Provide the [X, Y] coordinate of the cell's center where the given text is located.  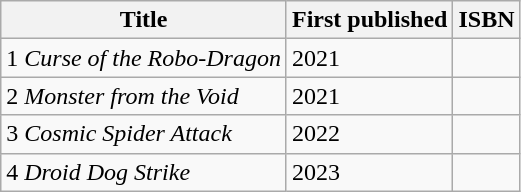
ISBN [486, 20]
First published [369, 20]
2023 [369, 172]
Title [144, 20]
4 Droid Dog Strike [144, 172]
1 Curse of the Robo-Dragon [144, 58]
3 Cosmic Spider Attack [144, 134]
2022 [369, 134]
2 Monster from the Void [144, 96]
